Locate the cell with the specified text and output its [x, y] center coordinate. 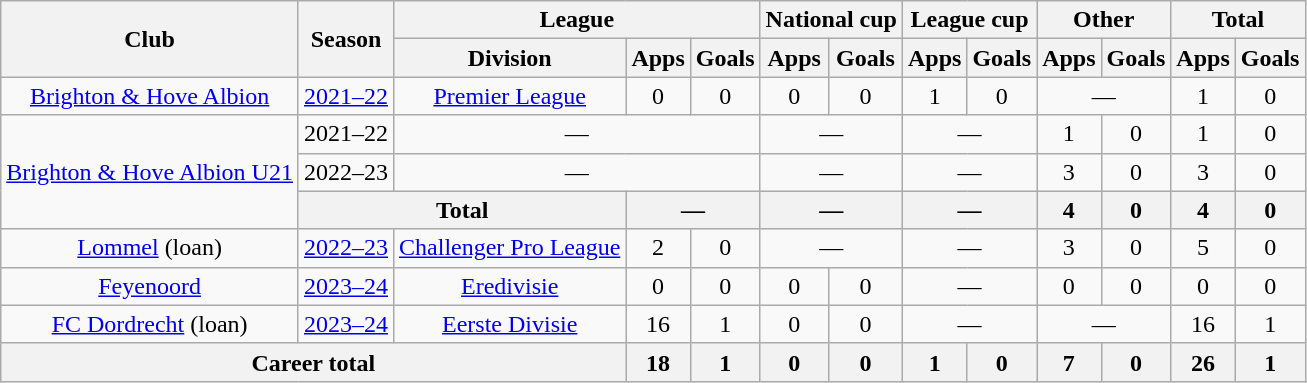
Eredivisie [510, 286]
7 [1069, 362]
Brighton & Hove Albion U21 [150, 172]
Career total [314, 362]
Eerste Divisie [510, 324]
Season [346, 39]
Brighton & Hove Albion [150, 96]
Club [150, 39]
5 [1203, 248]
18 [658, 362]
League [577, 20]
FC Dordrecht (loan) [150, 324]
Division [510, 58]
League cup [969, 20]
National cup [831, 20]
26 [1203, 362]
Lommel (loan) [150, 248]
Premier League [510, 96]
Challenger Pro League [510, 248]
2 [658, 248]
Feyenoord [150, 286]
Other [1104, 20]
